Search for the cell housing the specified text and yield its [x, y] center coordinate. 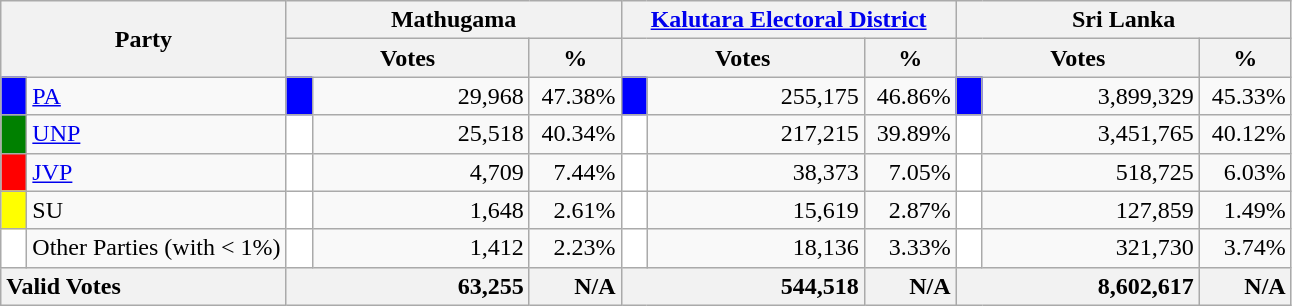
2.23% [575, 248]
25,518 [420, 134]
63,255 [408, 286]
Kalutara Electoral District [788, 20]
2.61% [575, 210]
3,899,329 [1090, 96]
39.89% [910, 134]
321,730 [1090, 248]
JVP [156, 172]
1,648 [420, 210]
3.33% [910, 248]
7.44% [575, 172]
15,619 [756, 210]
Mathugama [454, 20]
40.34% [575, 134]
40.12% [1245, 134]
217,215 [756, 134]
29,968 [420, 96]
127,859 [1090, 210]
PA [156, 96]
3,451,765 [1090, 134]
518,725 [1090, 172]
SU [156, 210]
1.49% [1245, 210]
Other Parties (with < 1%) [156, 248]
Party [144, 39]
Valid Votes [144, 286]
Sri Lanka [1124, 20]
45.33% [1245, 96]
38,373 [756, 172]
8,602,617 [1078, 286]
4,709 [420, 172]
18,136 [756, 248]
46.86% [910, 96]
2.87% [910, 210]
UNP [156, 134]
3.74% [1245, 248]
6.03% [1245, 172]
1,412 [420, 248]
544,518 [742, 286]
47.38% [575, 96]
255,175 [756, 96]
7.05% [910, 172]
